For the text-containing cell, return its midpoint in [x, y] coordinate format. 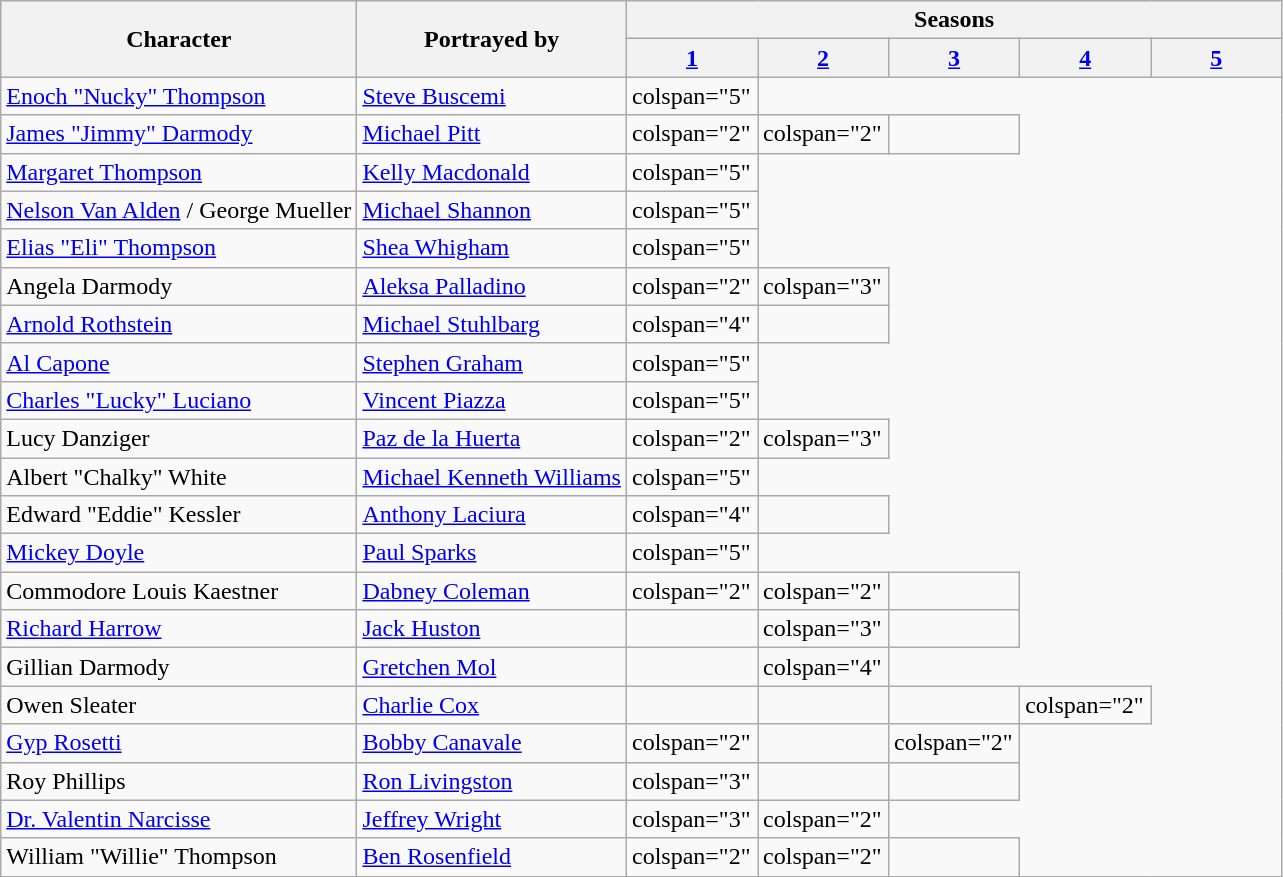
Roy Phillips [179, 781]
Michael Kenneth Williams [492, 477]
Gillian Darmody [179, 667]
Michael Stuhlbarg [492, 324]
Dr. Valentin Narcisse [179, 819]
Ron Livingston [492, 781]
Arnold Rothstein [179, 324]
Gyp Rosetti [179, 743]
Margaret Thompson [179, 172]
Michael Shannon [492, 210]
Commodore Louis Kaestner [179, 591]
Jeffrey Wright [492, 819]
Lucy Danziger [179, 438]
Portrayed by [492, 39]
Michael Pitt [492, 134]
2 [824, 58]
Steve Buscemi [492, 96]
Seasons [954, 20]
Bobby Canavale [492, 743]
Anthony Laciura [492, 515]
4 [1086, 58]
Kelly Macdonald [492, 172]
Dabney Coleman [492, 591]
Al Capone [179, 362]
Aleksa Palladino [492, 286]
5 [1216, 58]
Vincent Piazza [492, 400]
Charles "Lucky" Luciano [179, 400]
Shea Whigham [492, 248]
Ben Rosenfield [492, 857]
James "Jimmy" Darmody [179, 134]
Charlie Cox [492, 705]
Owen Sleater [179, 705]
Enoch "Nucky" Thompson [179, 96]
Elias "Eli" Thompson [179, 248]
Nelson Van Alden / George Mueller [179, 210]
Albert "Chalky" White [179, 477]
Paul Sparks [492, 553]
3 [954, 58]
1 [692, 58]
Gretchen Mol [492, 667]
Mickey Doyle [179, 553]
Richard Harrow [179, 629]
Jack Huston [492, 629]
Angela Darmody [179, 286]
Edward "Eddie" Kessler [179, 515]
Paz de la Huerta [492, 438]
Stephen Graham [492, 362]
Character [179, 39]
William "Willie" Thompson [179, 857]
